Return (x, y) of the center of cell containing provided text 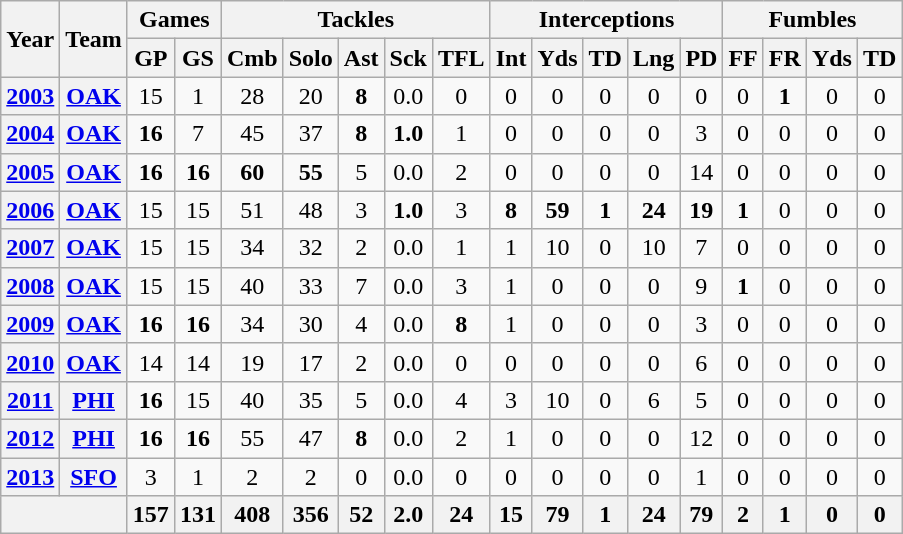
408 (252, 515)
47 (310, 438)
157 (150, 515)
48 (310, 210)
12 (702, 438)
Year (30, 39)
SFO (94, 477)
Games (174, 20)
PD (702, 58)
2006 (30, 210)
2005 (30, 172)
17 (310, 362)
52 (361, 515)
32 (310, 248)
Lng (653, 58)
Fumbles (812, 20)
Cmb (252, 58)
2012 (30, 438)
37 (310, 134)
30 (310, 324)
2003 (30, 96)
20 (310, 96)
51 (252, 210)
2007 (30, 248)
59 (558, 210)
2004 (30, 134)
Tackles (356, 20)
2008 (30, 286)
2009 (30, 324)
Team (94, 39)
Interceptions (606, 20)
28 (252, 96)
131 (198, 515)
FR (784, 58)
33 (310, 286)
356 (310, 515)
TFL (461, 58)
FF (743, 58)
35 (310, 400)
60 (252, 172)
2013 (30, 477)
Ast (361, 58)
GS (198, 58)
Int (511, 58)
45 (252, 134)
Sck (408, 58)
Solo (310, 58)
GP (150, 58)
2011 (30, 400)
9 (702, 286)
2.0 (408, 515)
2010 (30, 362)
